Extract the (x, y) coordinate from the center of the cell holding the provided text.  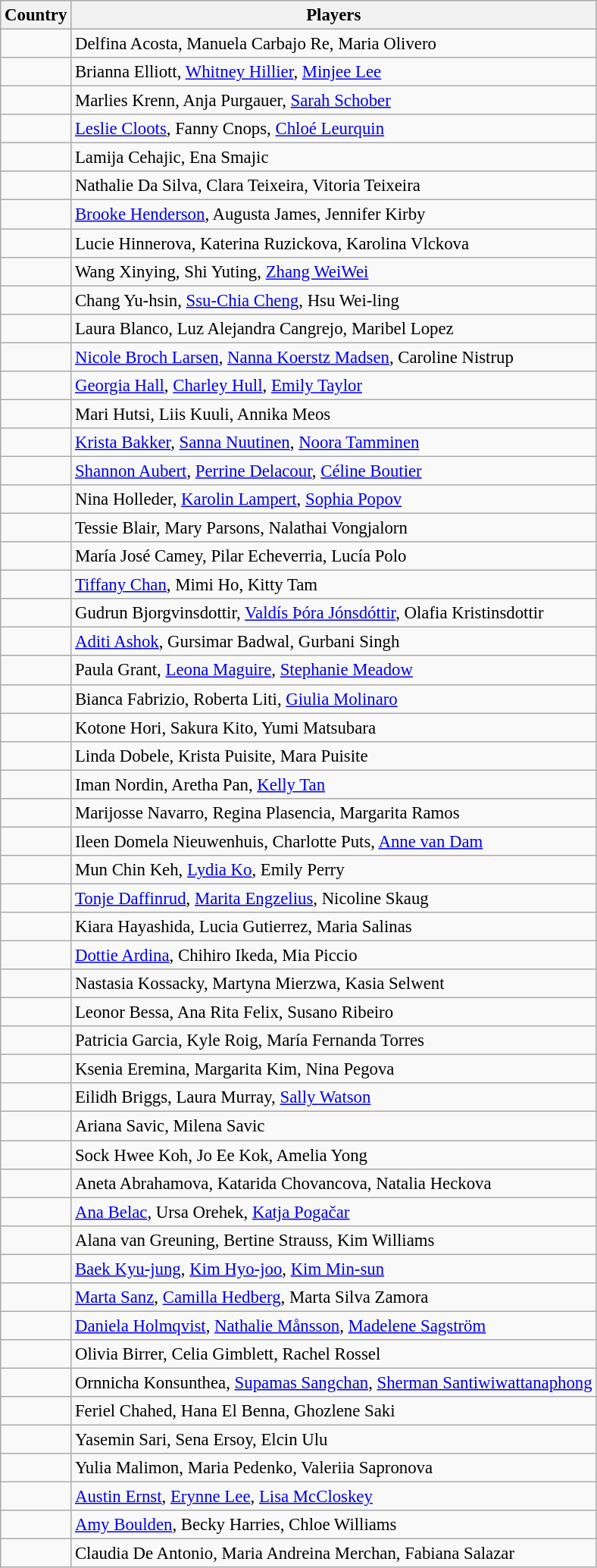
Amy Boulden, Becky Harries, Chloe Williams (333, 1525)
Marijosse Navarro, Regina Plasencia, Margarita Ramos (333, 813)
Nastasia Kossacky, Martyna Mierzwa, Kasia Selwent (333, 984)
Players (333, 15)
Delfina Acosta, Manuela Carbajo Re, Maria Olivero (333, 44)
Tonje Daffinrud, Marita Engzelius, Nicoline Skaug (333, 898)
Gudrun Bjorgvinsdottir, Valdís Þóra Jónsdóttir, Olafia Kristinsdottir (333, 613)
Yasemin Sari, Sena Ersoy, Elcin Ulu (333, 1440)
Paula Grant, Leona Maguire, Stephanie Meadow (333, 671)
Shannon Aubert, Perrine Delacour, Céline Boutier (333, 471)
Laura Blanco, Luz Alejandra Cangrejo, Maribel Lopez (333, 328)
Nina Holleder, Karolin Lampert, Sophia Popov (333, 499)
Austin Ernst, Erynne Lee, Lisa McCloskey (333, 1497)
Claudia De Antonio, Maria Andreina Merchan, Fabiana Salazar (333, 1554)
Eilidh Briggs, Laura Murray, Sally Watson (333, 1098)
Lucie Hinnerova, Katerina Ruzickova, Karolina Vlckova (333, 243)
Tessie Blair, Mary Parsons, Nalathai Vongjalorn (333, 528)
Yulia Malimon, Maria Pedenko, Valeriia Sapronova (333, 1468)
Ornnicha Konsunthea, Supamas Sangchan, Sherman Santiwiwattanaphong (333, 1382)
Feriel Chahed, Hana El Benna, Ghozlene Saki (333, 1411)
Ksenia Eremina, Margarita Kim, Nina Pegova (333, 1069)
Leonor Bessa, Ana Rita Felix, Susano Ribeiro (333, 1012)
Aneta Abrahamova, Katarida Chovancova, Natalia Heckova (333, 1183)
Ana Belac, Ursa Orehek, Katja Pogačar (333, 1212)
Brianna Elliott, Whitney Hillier, Minjee Lee (333, 72)
Aditi Ashok, Gursimar Badwal, Gurbani Singh (333, 642)
Linda Dobele, Krista Puisite, Mara Puisite (333, 756)
María José Camey, Pilar Echeverria, Lucía Polo (333, 556)
Country (36, 15)
Alana van Greuning, Bertine Strauss, Kim Williams (333, 1240)
Dottie Ardina, Chihiro Ikeda, Mia Piccio (333, 956)
Ileen Domela Nieuwenhuis, Charlotte Puts, Anne van Dam (333, 841)
Nicole Broch Larsen, Nanna Koerstz Madsen, Caroline Nistrup (333, 357)
Patricia Garcia, Kyle Roig, María Fernanda Torres (333, 1041)
Olivia Birrer, Celia Gimblett, Rachel Rossel (333, 1354)
Daniela Holmqvist, Nathalie Månsson, Madelene Sagström (333, 1325)
Krista Bakker, Sanna Nuutinen, Noora Tamminen (333, 443)
Nathalie Da Silva, Clara Teixeira, Vitoria Teixeira (333, 186)
Sock Hwee Koh, Jo Ee Kok, Amelia Yong (333, 1155)
Wang Xinying, Shi Yuting, Zhang WeiWei (333, 271)
Brooke Henderson, Augusta James, Jennifer Kirby (333, 214)
Tiffany Chan, Mimi Ho, Kitty Tam (333, 585)
Ariana Savic, Milena Savic (333, 1126)
Bianca Fabrizio, Roberta Liti, Giulia Molinaro (333, 699)
Kotone Hori, Sakura Kito, Yumi Matsubara (333, 728)
Lamija Cehajic, Ena Smajic (333, 158)
Mun Chin Keh, Lydia Ko, Emily Perry (333, 870)
Iman Nordin, Aretha Pan, Kelly Tan (333, 784)
Chang Yu-hsin, Ssu-Chia Cheng, Hsu Wei-ling (333, 300)
Mari Hutsi, Liis Kuuli, Annika Meos (333, 414)
Marlies Krenn, Anja Purgauer, Sarah Schober (333, 101)
Georgia Hall, Charley Hull, Emily Taylor (333, 386)
Marta Sanz, Camilla Hedberg, Marta Silva Zamora (333, 1297)
Kiara Hayashida, Lucia Gutierrez, Maria Salinas (333, 927)
Leslie Cloots, Fanny Cnops, Chloé Leurquin (333, 129)
Baek Kyu-jung, Kim Hyo-joo, Kim Min-sun (333, 1269)
